Extract the [x, y] coordinate from the center of the cell holding the provided text.  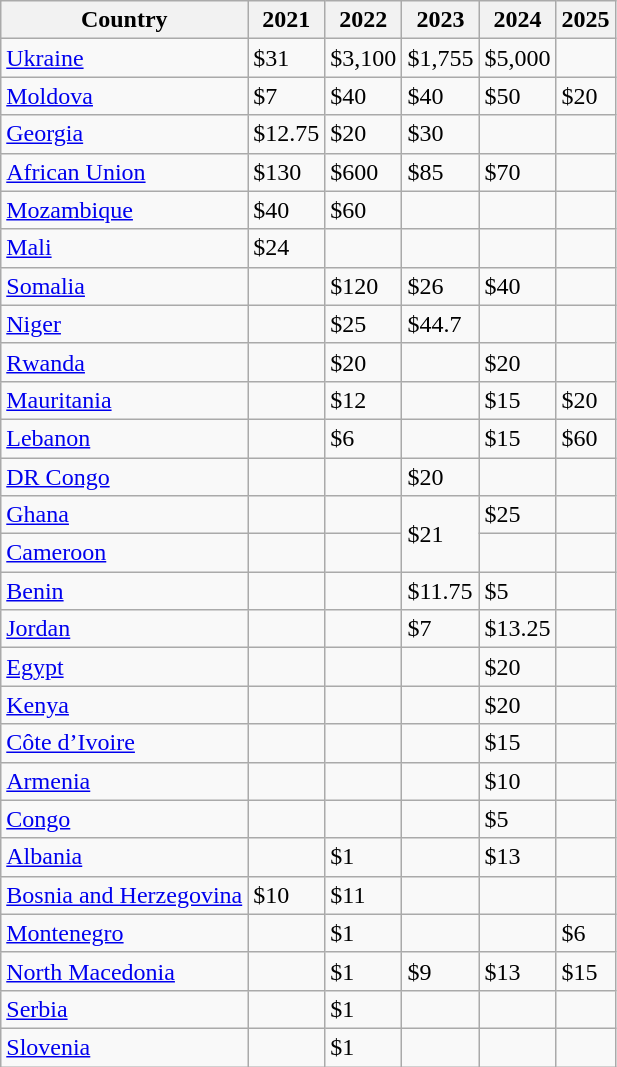
Ghana [124, 515]
Mauritania [124, 400]
Serbia [124, 1009]
$44.7 [440, 324]
2023 [440, 20]
Ukraine [124, 58]
2024 [518, 20]
$12.75 [286, 134]
Kenya [124, 705]
Montenegro [124, 933]
Lebanon [124, 438]
$21 [440, 534]
$12 [364, 400]
$3,100 [364, 58]
Cameroon [124, 553]
$600 [364, 172]
Somalia [124, 286]
Armenia [124, 781]
$13.25 [518, 629]
$50 [518, 96]
Mali [124, 248]
Congo [124, 819]
Albania [124, 857]
Slovenia [124, 1047]
$9 [440, 971]
$31 [286, 58]
Country [124, 20]
$130 [286, 172]
$5,000 [518, 58]
African Union [124, 172]
Côte d’Ivoire [124, 743]
North Macedonia [124, 971]
Rwanda [124, 362]
Georgia [124, 134]
2022 [364, 20]
$120 [364, 286]
$24 [286, 248]
$11 [364, 895]
Moldova [124, 96]
Bosnia and Herzegovina [124, 895]
$1,755 [440, 58]
2021 [286, 20]
$11.75 [440, 591]
Benin [124, 591]
$30 [440, 134]
2025 [586, 20]
$85 [440, 172]
Jordan [124, 629]
$70 [518, 172]
DR Congo [124, 477]
Egypt [124, 667]
Niger [124, 324]
$26 [440, 286]
Mozambique [124, 210]
